Detect which cell encompasses the target text, then output its [X, Y] center coordinate. 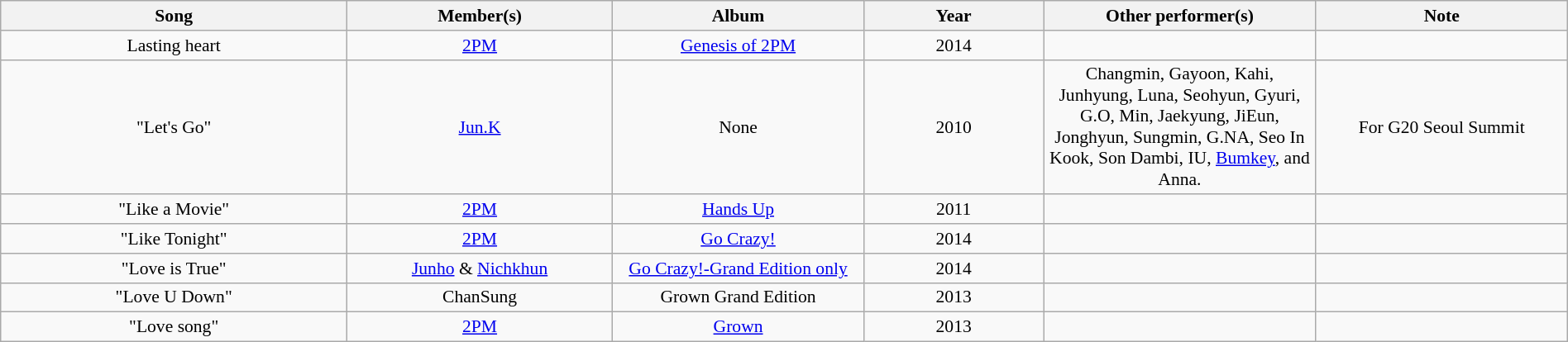
Other performer(s) [1179, 16]
Grown [739, 327]
Jun.K [480, 127]
Hands Up [739, 209]
"Love is True" [174, 268]
Genesis of 2PM [739, 45]
Junho & Nichkhun [480, 268]
For G20 Seoul Summit [1441, 127]
Album [739, 16]
Lasting heart [174, 45]
Go Crazy! [739, 239]
"Love song" [174, 327]
"Like a Movie" [174, 209]
Note [1441, 16]
Member(s) [480, 16]
2011 [954, 209]
"Like Tonight" [174, 239]
Grown Grand Edition [739, 297]
"Love U Down" [174, 297]
2010 [954, 127]
Year [954, 16]
Song [174, 16]
"Let's Go" [174, 127]
None [739, 127]
ChanSung [480, 297]
Go Crazy!-Grand Edition only [739, 268]
